Detect which cell encompasses the target text, then output its (x, y) center coordinate. 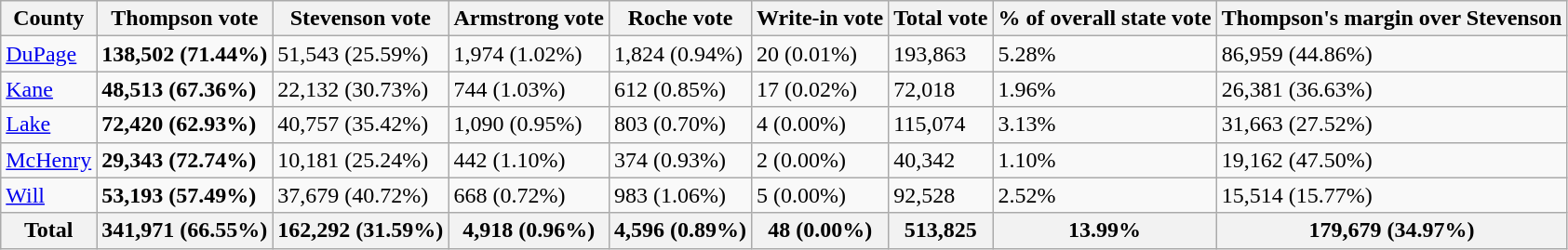
Roche vote (679, 19)
40,757 (35.42%) (361, 125)
3.13% (1105, 125)
22,132 (30.73%) (361, 89)
374 (0.93%) (679, 160)
10,181 (25.24%) (361, 160)
Thompson's margin over Stevenson (1392, 19)
Will (48, 195)
668 (0.72%) (529, 195)
513,825 (941, 230)
1,824 (0.94%) (679, 54)
48,513 (67.36%) (184, 89)
51,543 (25.59%) (361, 54)
612 (0.85%) (679, 89)
4 (0.00%) (821, 125)
1,974 (1.02%) (529, 54)
48 (0.00%) (821, 230)
341,971 (66.55%) (184, 230)
92,528 (941, 195)
2.52% (1105, 195)
2 (0.00%) (821, 160)
29,343 (72.74%) (184, 160)
179,679 (34.97%) (1392, 230)
53,193 (57.49%) (184, 195)
% of overall state vote (1105, 19)
162,292 (31.59%) (361, 230)
193,863 (941, 54)
DuPage (48, 54)
115,074 (941, 125)
Write-in vote (821, 19)
31,663 (27.52%) (1392, 125)
Lake (48, 125)
Armstrong vote (529, 19)
McHenry (48, 160)
138,502 (71.44%) (184, 54)
Total vote (941, 19)
13.99% (1105, 230)
20 (0.01%) (821, 54)
19,162 (47.50%) (1392, 160)
442 (1.10%) (529, 160)
1,090 (0.95%) (529, 125)
Thompson vote (184, 19)
15,514 (15.77%) (1392, 195)
26,381 (36.63%) (1392, 89)
4,596 (0.89%) (679, 230)
803 (0.70%) (679, 125)
744 (1.03%) (529, 89)
72,420 (62.93%) (184, 125)
5 (0.00%) (821, 195)
37,679 (40.72%) (361, 195)
Total (48, 230)
86,959 (44.86%) (1392, 54)
5.28% (1105, 54)
17 (0.02%) (821, 89)
72,018 (941, 89)
983 (1.06%) (679, 195)
1.10% (1105, 160)
4,918 (0.96%) (529, 230)
40,342 (941, 160)
Kane (48, 89)
County (48, 19)
Stevenson vote (361, 19)
1.96% (1105, 89)
